Identify which cell holds the provided text, then report its [X, Y] central coordinate. 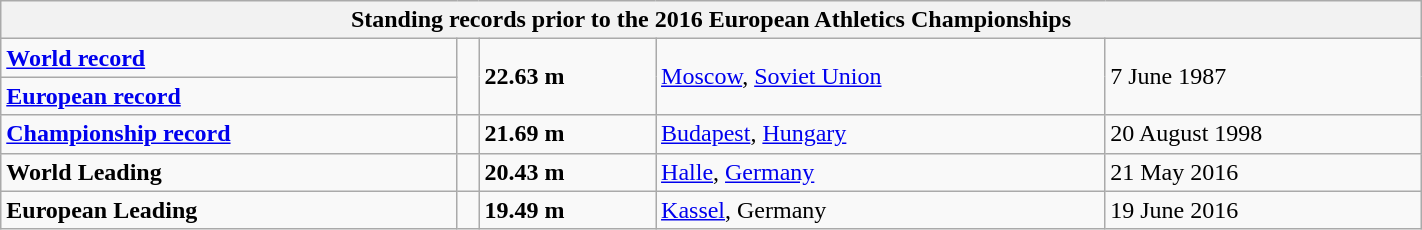
Halle, Germany [880, 172]
Budapest, Hungary [880, 134]
Moscow, Soviet Union [880, 77]
Kassel, Germany [880, 210]
World Leading [230, 172]
20.43 m [568, 172]
19.49 m [568, 210]
21 May 2016 [1263, 172]
World record [230, 58]
Championship record [230, 134]
22.63 m [568, 77]
20 August 1998 [1263, 134]
Standing records prior to the 2016 European Athletics Championships [711, 20]
21.69 m [568, 134]
European Leading [230, 210]
7 June 1987 [1263, 77]
European record [230, 96]
19 June 2016 [1263, 210]
